Provide the (x, y) coordinate of the cell's center where the given text is located.  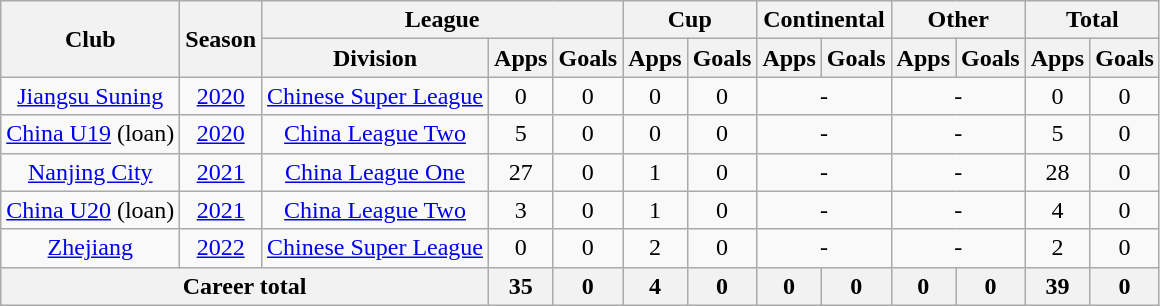
China U19 (loan) (90, 134)
Career total (245, 286)
Zhejiang (90, 248)
Club (90, 39)
China League One (376, 172)
Other (958, 20)
39 (1057, 286)
3 (521, 210)
Season (221, 39)
Continental (824, 20)
35 (521, 286)
Total (1092, 20)
Cup (690, 20)
Division (376, 58)
2022 (221, 248)
Nanjing City (90, 172)
League (442, 20)
Jiangsu Suning (90, 96)
27 (521, 172)
China U20 (loan) (90, 210)
28 (1057, 172)
